Output the (X, Y) coordinate of the center of the cell containing the given text.  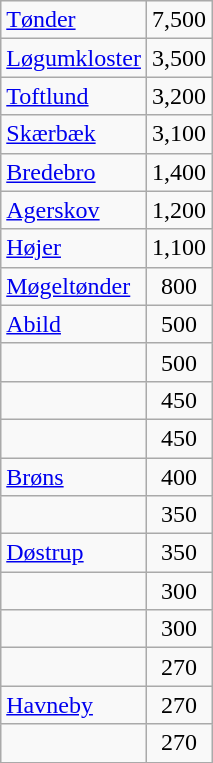
Toftlund (74, 96)
Skærbæk (74, 134)
Møgeltønder (74, 286)
Agerskov (74, 210)
3,500 (178, 58)
7,500 (178, 20)
Højer (74, 248)
1,400 (178, 172)
Tønder (74, 20)
800 (178, 286)
Løgumkloster (74, 58)
3,100 (178, 134)
Brøns (74, 477)
Havneby (74, 705)
400 (178, 477)
Abild (74, 324)
1,100 (178, 248)
1,200 (178, 210)
Bredebro (74, 172)
3,200 (178, 96)
Døstrup (74, 553)
